From the cell containing the given text, extract its center point as (x, y) coordinate. 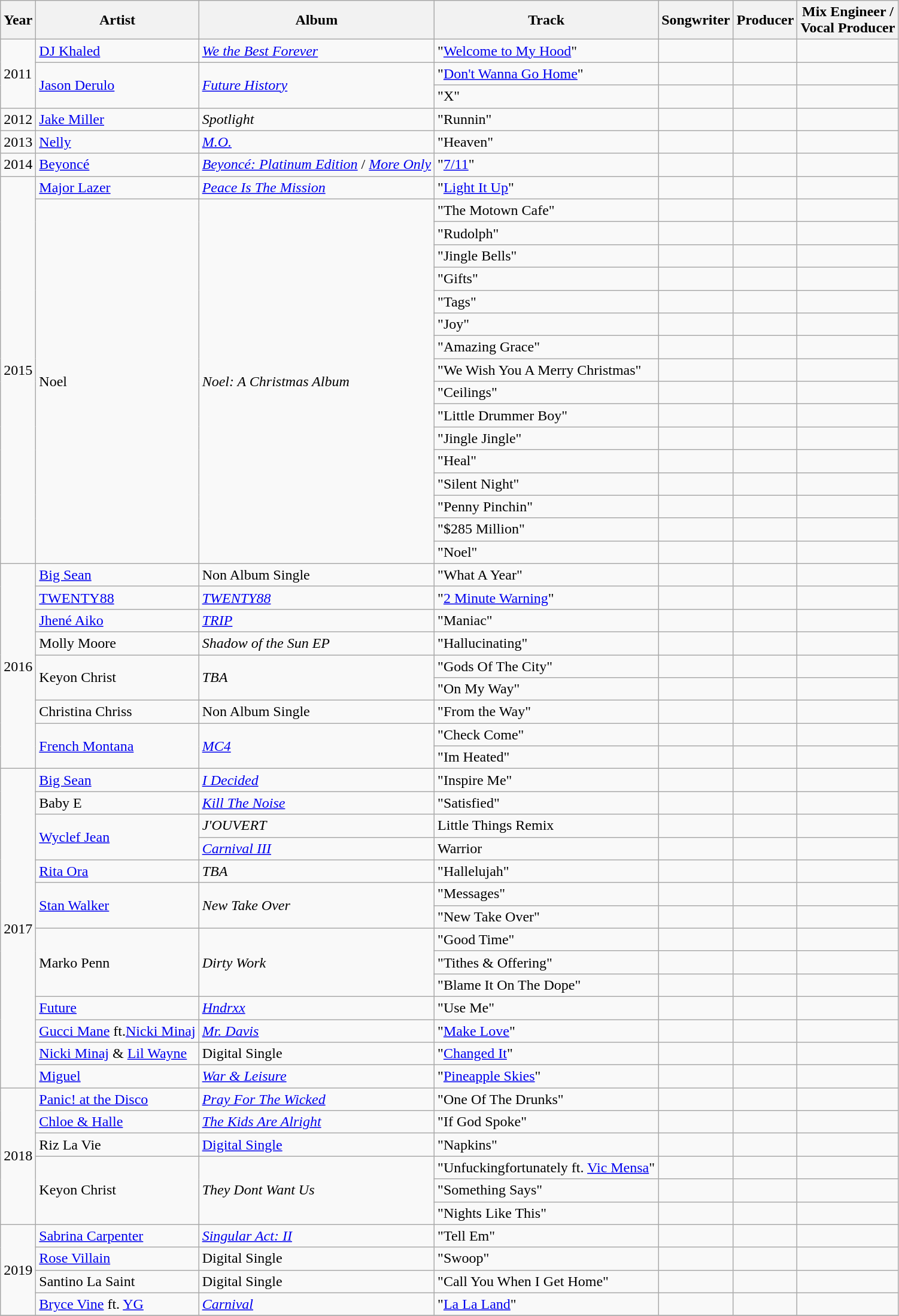
"Gifts" (546, 278)
"Don't Wanna Go Home" (546, 74)
Carnival (316, 1304)
Rita Ora (117, 871)
Future (117, 1008)
Year (18, 20)
"Joy" (546, 325)
"2 Minute Warning" (546, 598)
"Check Come" (546, 735)
Little Things Remix (546, 826)
2013 (18, 142)
"Heal" (546, 461)
Singular Act: II (316, 1236)
They Dont Want Us (316, 1190)
DJ Khaled (117, 51)
"Swoop" (546, 1259)
We the Best Forever (316, 51)
Chloe & Halle (117, 1122)
"Gods Of The City" (546, 666)
Mr. Davis (316, 1030)
"Tags" (546, 301)
"Heaven" (546, 142)
Beyoncé: Platinum Edition / More Only (316, 165)
"Jingle Jingle" (546, 438)
TRIP (316, 620)
MC4 (316, 746)
"$285 Million" (546, 529)
"Rudolph" (546, 233)
Jason Derulo (117, 85)
"Ceilings" (546, 393)
"On My Way" (546, 689)
Riz La Vie (117, 1145)
Album (316, 20)
Molly Moore (117, 643)
French Montana (117, 746)
Wyclef Jean (117, 837)
"Satisfied" (546, 803)
"Inspire Me" (546, 780)
Peace Is The Mission (316, 187)
"Hallucinating" (546, 643)
"Good Time" (546, 939)
Dirty Work (316, 962)
Major Lazer (117, 187)
Carnival III (316, 848)
"Tithes & Offering" (546, 962)
"What A Year" (546, 575)
2011 (18, 74)
"Nights Like This" (546, 1213)
Beyoncé (117, 165)
Spotlight (316, 119)
"7/11" (546, 165)
Panic! at the Disco (117, 1099)
Artist (117, 20)
Gucci Mane ft.Nicki Minaj (117, 1030)
Jake Miller (117, 119)
"We Wish You A Merry Christmas" (546, 370)
Santino La Saint (117, 1281)
Track (546, 20)
"Light It Up" (546, 187)
"Jingle Bells" (546, 256)
2016 (18, 666)
J'OUVERT (316, 826)
Nicki Minaj & Lil Wayne (117, 1054)
2014 (18, 165)
"Hallelujah" (546, 871)
"Maniac" (546, 620)
"Welcome to My Hood" (546, 51)
"Amazing Grace" (546, 347)
"Little Drummer Boy" (546, 416)
Shadow of the Sun EP (316, 643)
"La La Land" (546, 1304)
"X" (546, 96)
"From the Way" (546, 712)
Miguel (117, 1077)
I Decided (316, 780)
Hndrxx (316, 1008)
Marko Penn (117, 962)
"Call You When I Get Home" (546, 1281)
New Take Over (316, 905)
War & Leisure (316, 1077)
2012 (18, 119)
Songwriter (696, 20)
Noel: A Christmas Album (316, 381)
Bryce Vine ft. YG (117, 1304)
2018 (18, 1156)
Warrior (546, 848)
Producer (765, 20)
"Pineapple Skies" (546, 1077)
Baby E (117, 803)
"Penny Pinchin" (546, 507)
"Unfuckingfortunately ft. Vic Mensa" (546, 1168)
Future History (316, 85)
"Noel" (546, 552)
2017 (18, 928)
"Messages" (546, 894)
Kill The Noise (316, 803)
"Im Heated" (546, 757)
M.O. (316, 142)
Christina Chriss (117, 712)
Sabrina Carpenter (117, 1236)
"One Of The Drunks" (546, 1099)
2015 (18, 370)
Pray For The Wicked (316, 1099)
"The Motown Cafe" (546, 210)
"Silent Night" (546, 484)
"Something Says" (546, 1190)
Jhené Aiko (117, 620)
"Changed It" (546, 1054)
Rose Villain (117, 1259)
"Runnin" (546, 119)
Nelly (117, 142)
Mix Engineer /Vocal Producer (848, 20)
"Napkins" (546, 1145)
"If God Spoke" (546, 1122)
"Make Love" (546, 1030)
"New Take Over" (546, 917)
The Kids Are Alright (316, 1122)
"Blame It On The Dope" (546, 985)
"Tell Em" (546, 1236)
Stan Walker (117, 905)
2019 (18, 1270)
"Use Me" (546, 1008)
Noel (117, 381)
